Return [X, Y] of the center of cell containing provided text 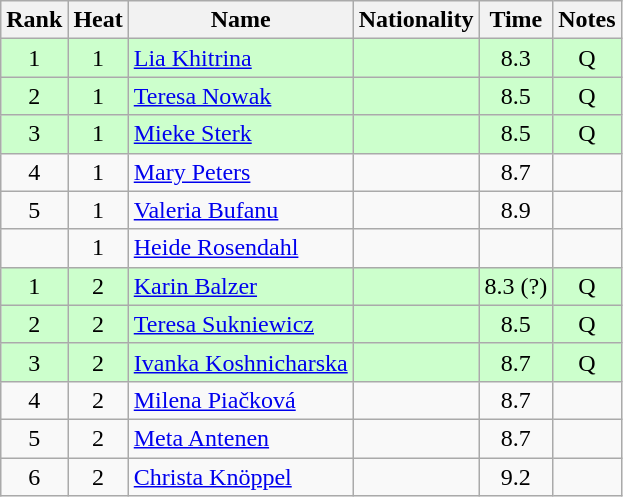
Mary Peters [240, 172]
Valeria Bufanu [240, 210]
6 [34, 477]
Meta Antenen [240, 438]
Time [516, 20]
Christa Knöppel [240, 477]
Notes [587, 20]
Lia Khitrina [240, 58]
Name [240, 20]
8.9 [516, 210]
Milena Piačková [240, 400]
Ivanka Koshnicharska [240, 362]
Heat [98, 20]
Rank [34, 20]
Teresa Nowak [240, 96]
9.2 [516, 477]
Nationality [416, 20]
8.3 (?) [516, 286]
Heide Rosendahl [240, 248]
Teresa Sukniewicz [240, 324]
Mieke Sterk [240, 134]
8.3 [516, 58]
Karin Balzer [240, 286]
